Return (X, Y) of the center of cell containing provided text 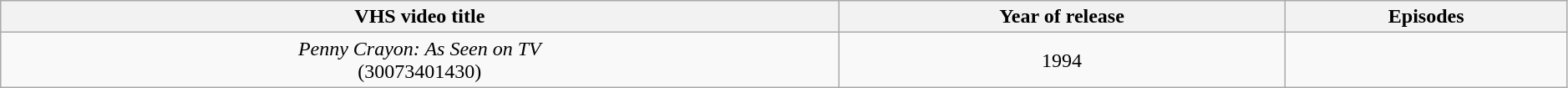
1994 (1062, 60)
Year of release (1062, 17)
Penny Crayon: As Seen on TV(30073401430) (419, 60)
Episodes (1426, 17)
VHS video title (419, 17)
